Provide the (X, Y) coordinate of the cell's center where the given text is located.  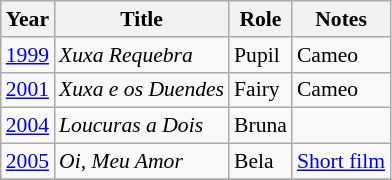
Loucuras a Dois (142, 126)
1999 (28, 55)
Title (142, 19)
Bruna (260, 126)
Pupil (260, 55)
Xuxa Requebra (142, 55)
Role (260, 19)
Fairy (260, 90)
Year (28, 19)
Bela (260, 162)
2001 (28, 90)
Xuxa e os Duendes (142, 90)
Oi, Meu Amor (142, 162)
2004 (28, 126)
Notes (341, 19)
2005 (28, 162)
Short film (341, 162)
